Scan for the cell matching the given text and deliver its [X, Y] coordinate at center. 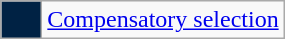
Compensatory selection [163, 20]
